From the cell containing the given text, extract its center point as [X, Y] coordinate. 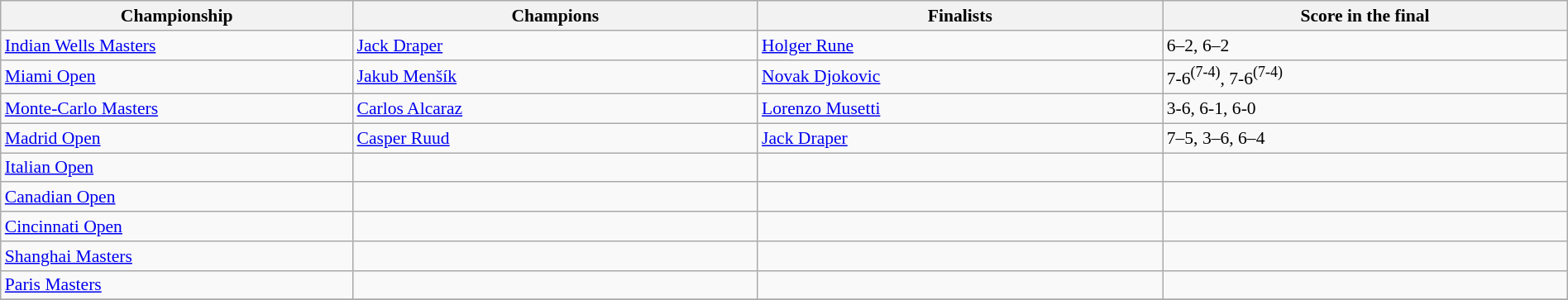
Cincinnati Open [177, 226]
Score in the final [1365, 16]
Indian Wells Masters [177, 45]
Championship [177, 16]
3-6, 6-1, 6-0 [1365, 109]
Madrid Open [177, 138]
Carlos Alcaraz [555, 109]
7–5, 3–6, 6–4 [1365, 138]
Finalists [960, 16]
Miami Open [177, 76]
Champions [555, 16]
Shanghai Masters [177, 256]
Holger Rune [960, 45]
Jakub Menšík [555, 76]
Monte-Carlo Masters [177, 109]
Lorenzo Musetti [960, 109]
Novak Djokovic [960, 76]
6–2, 6–2 [1365, 45]
Casper Ruud [555, 138]
Canadian Open [177, 198]
Paris Masters [177, 285]
Italian Open [177, 168]
7-6(7-4), 7-6(7-4) [1365, 76]
